Capture the cell that displays the provided text and extract its (X, Y) central coordinate. 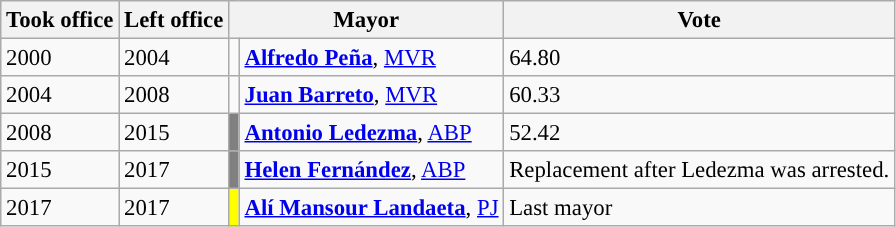
Vote (700, 20)
Left office (174, 20)
64.80 (700, 58)
Replacement after Ledezma was arrested. (700, 170)
52.42 (700, 133)
Took office (60, 20)
Last mayor (700, 208)
Juan Barreto, MVR (372, 95)
Mayor (366, 20)
Alfredo Peña, MVR (372, 58)
Alí Mansour Landaeta, PJ (372, 208)
Antonio Ledezma, ABP (372, 133)
2000 (60, 58)
60.33 (700, 95)
Helen Fernández, ABP (372, 170)
